Extract the (x, y) coordinate from the center of the cell holding the provided text.  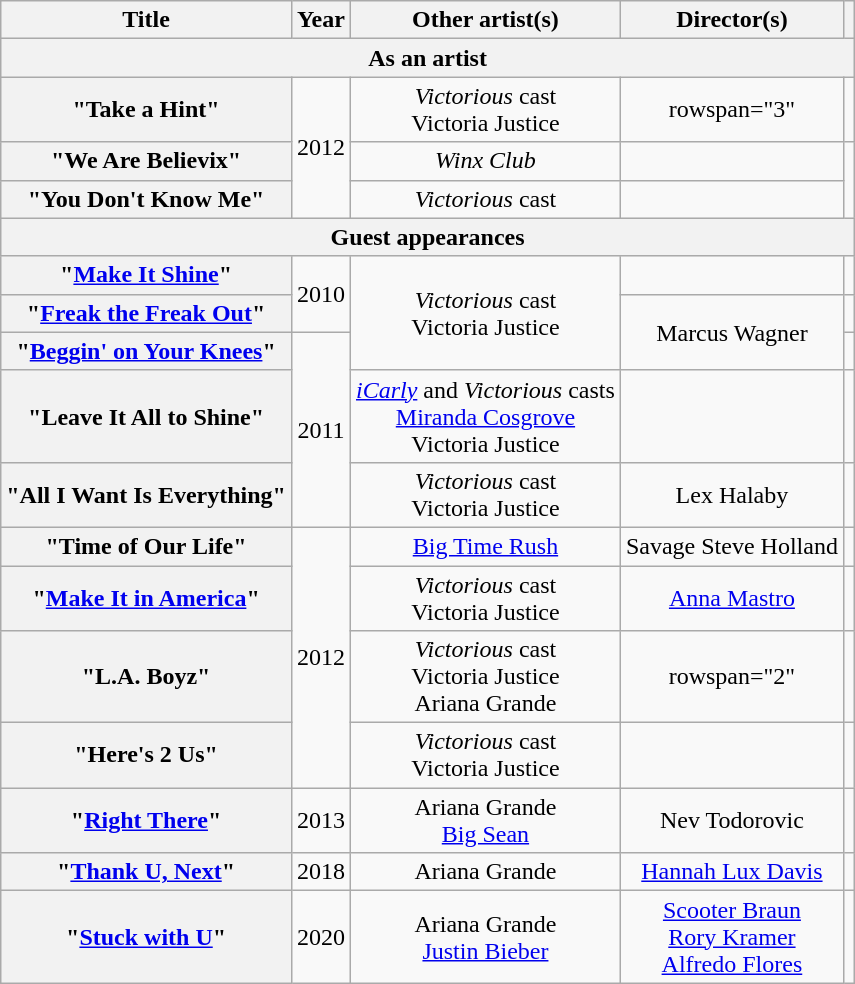
"Stuck with U" (146, 937)
"Beggin' on Your Knees" (146, 351)
"Leave It All to Shine" (146, 416)
"Here's 2 Us" (146, 756)
Winx Club (485, 161)
"Take a Hint" (146, 110)
Scooter BraunRory KramerAlfredo Flores (732, 937)
Victorious cast (485, 199)
Nev Todorovic (732, 820)
"Make It in America" (146, 598)
Victorious castVictoria JusticeAriana Grande (485, 677)
2020 (320, 937)
"Thank U, Next" (146, 872)
Guest appearances (428, 237)
Other artist(s) (485, 20)
Hannah Lux Davis (732, 872)
Ariana GrandeBig Sean (485, 820)
"Freak the Freak Out" (146, 313)
Lex Halaby (732, 494)
Ariana GrandeJustin Bieber (485, 937)
2011 (320, 430)
As an artist (428, 58)
rowspan="3" (732, 110)
iCarly and Victorious castsMiranda CosgroveVictoria Justice (485, 416)
"All I Want Is Everything" (146, 494)
"L.A. Boyz" (146, 677)
"Right There" (146, 820)
Marcus Wagner (732, 332)
Title (146, 20)
"You Don't Know Me" (146, 199)
2010 (320, 294)
Director(s) (732, 20)
Ariana Grande (485, 872)
2018 (320, 872)
"Make It Shine" (146, 275)
Big Time Rush (485, 546)
Savage Steve Holland (732, 546)
Anna Mastro (732, 598)
rowspan="2" (732, 677)
"Time of Our Life" (146, 546)
2013 (320, 820)
Year (320, 20)
"We Are Believix" (146, 161)
